Detect which cell encompasses the target text, then output its (X, Y) center coordinate. 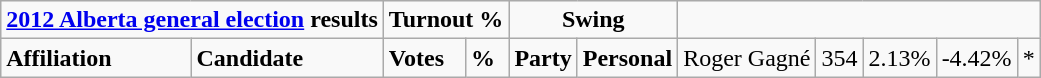
354 (840, 58)
2.13% (900, 58)
Personal (627, 58)
Affiliation (96, 58)
Candidate (287, 58)
Votes (424, 58)
Turnout % (446, 20)
* (1028, 58)
-4.42% (976, 58)
2012 Alberta general election results (192, 20)
% (487, 58)
Roger Gagné (747, 58)
Party (543, 58)
Swing (594, 20)
